Capture the cell that displays the provided text and extract its [x, y] central coordinate. 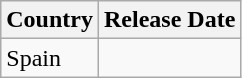
Release Date [169, 20]
Spain [50, 58]
Country [50, 20]
